Return [x, y] of the center of cell containing provided text 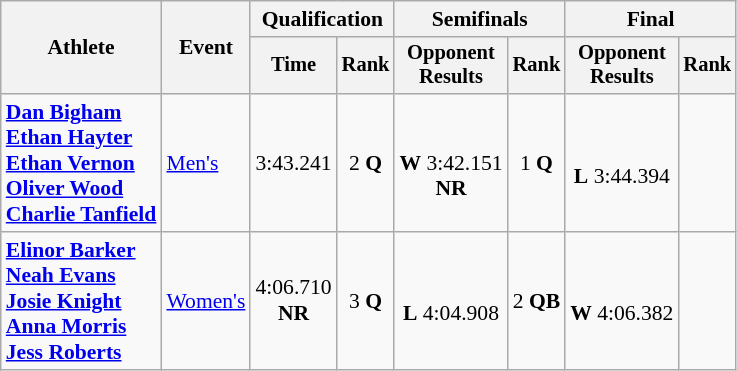
3:43.241 [293, 163]
W 4:06.382 [622, 301]
Final [650, 19]
Event [206, 48]
3 Q [366, 301]
Dan BighamEthan HayterEthan VernonOliver WoodCharlie Tanfield [82, 163]
Semifinals [480, 19]
1 Q [537, 163]
2 QB [537, 301]
2 Q [366, 163]
4:06.710 NR [293, 301]
Men's [206, 163]
L 3:44.394 [622, 163]
Elinor BarkerNeah EvansJosie KnightAnna MorrisJess Roberts [82, 301]
L 4:04.908 [450, 301]
Time [293, 66]
Women's [206, 301]
Athlete [82, 48]
Qualification [322, 19]
W 3:42.151NR [450, 163]
